Pinpoint the cell where the given text exists, returning its [x, y] midpoint coordinate. 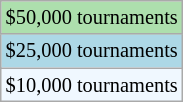
$10,000 tournaments [92, 85]
$50,000 tournaments [92, 17]
$25,000 tournaments [92, 51]
